Return the (X, Y) coordinate for the center point of the cell that contains the specified text.  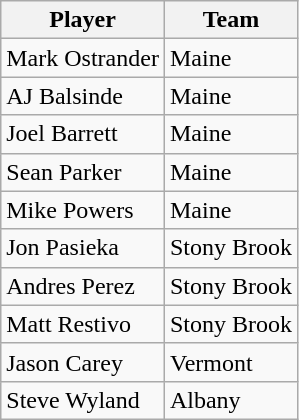
Albany (230, 400)
Vermont (230, 362)
Jon Pasieka (83, 248)
Player (83, 20)
Joel Barrett (83, 134)
Jason Carey (83, 362)
Andres Perez (83, 286)
Steve Wyland (83, 400)
Mike Powers (83, 210)
Sean Parker (83, 172)
Matt Restivo (83, 324)
AJ Balsinde (83, 96)
Mark Ostrander (83, 58)
Team (230, 20)
